Return [X, Y] of the center of cell containing provided text 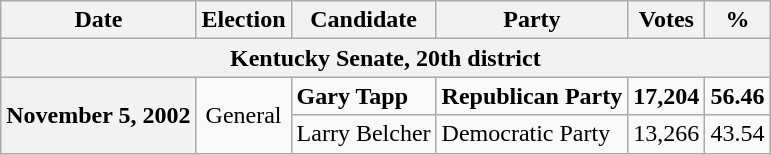
Gary Tapp [364, 96]
Candidate [364, 20]
56.46 [738, 96]
Votes [666, 20]
Election [244, 20]
13,266 [666, 134]
Larry Belcher [364, 134]
Kentucky Senate, 20th district [386, 58]
Party [532, 20]
Democratic Party [532, 134]
Republican Party [532, 96]
17,204 [666, 96]
General [244, 115]
Date [98, 20]
% [738, 20]
November 5, 2002 [98, 115]
43.54 [738, 134]
